Search for the cell housing the specified text and yield its [X, Y] center coordinate. 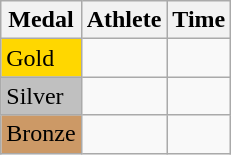
Time [199, 20]
Gold [41, 58]
Medal [41, 20]
Silver [41, 96]
Bronze [41, 134]
Athlete [124, 20]
